Determine the [X, Y] coordinate at the center of the cell enclosing the given text.  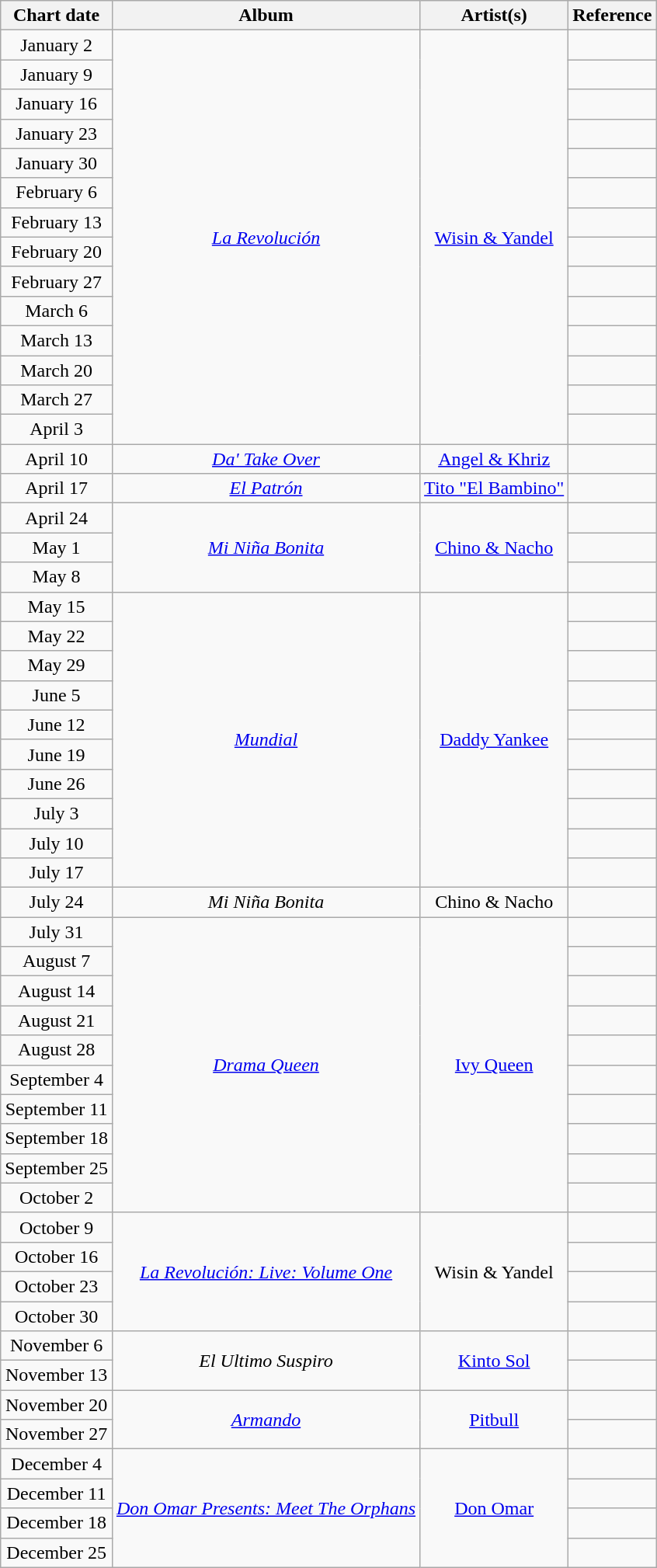
January 23 [57, 134]
December 11 [57, 1493]
June 26 [57, 784]
February 6 [57, 193]
October 30 [57, 1316]
Chart date [57, 16]
La Revolución: Live: Volume One [266, 1271]
March 6 [57, 311]
July 17 [57, 873]
La Revolución [266, 238]
Ivy Queen [494, 1066]
May 15 [57, 607]
January 30 [57, 163]
July 3 [57, 813]
Don Omar Presents: Meet The Orphans [266, 1508]
El Ultimo Suspiro [266, 1361]
May 8 [57, 577]
August 14 [57, 991]
June 12 [57, 725]
June 19 [57, 754]
Artist(s) [494, 16]
February 13 [57, 222]
June 5 [57, 695]
Angel & Khriz [494, 459]
July 31 [57, 932]
Don Omar [494, 1508]
November 20 [57, 1405]
October 9 [57, 1227]
January 2 [57, 45]
April 17 [57, 488]
February 20 [57, 252]
July 24 [57, 902]
Daddy Yankee [494, 739]
August 28 [57, 1050]
January 16 [57, 104]
April 10 [57, 459]
October 2 [57, 1198]
April 24 [57, 518]
November 13 [57, 1375]
August 21 [57, 1020]
October 16 [57, 1257]
El Patrón [266, 488]
Tito "El Bambino" [494, 488]
February 27 [57, 281]
Reference [612, 16]
March 20 [57, 370]
April 3 [57, 429]
September 18 [57, 1139]
May 29 [57, 666]
Armando [266, 1420]
November 6 [57, 1346]
July 10 [57, 843]
Kinto Sol [494, 1361]
Album [266, 16]
September 11 [57, 1109]
May 1 [57, 548]
November 27 [57, 1434]
September 25 [57, 1168]
Drama Queen [266, 1066]
August 7 [57, 961]
Pitbull [494, 1420]
September 4 [57, 1080]
December 4 [57, 1464]
May 22 [57, 636]
Mundial [266, 739]
December 25 [57, 1552]
March 27 [57, 400]
December 18 [57, 1523]
January 9 [57, 75]
Da' Take Over [266, 459]
October 23 [57, 1286]
March 13 [57, 340]
